Scan for the cell matching the given text and deliver its [X, Y] coordinate at center. 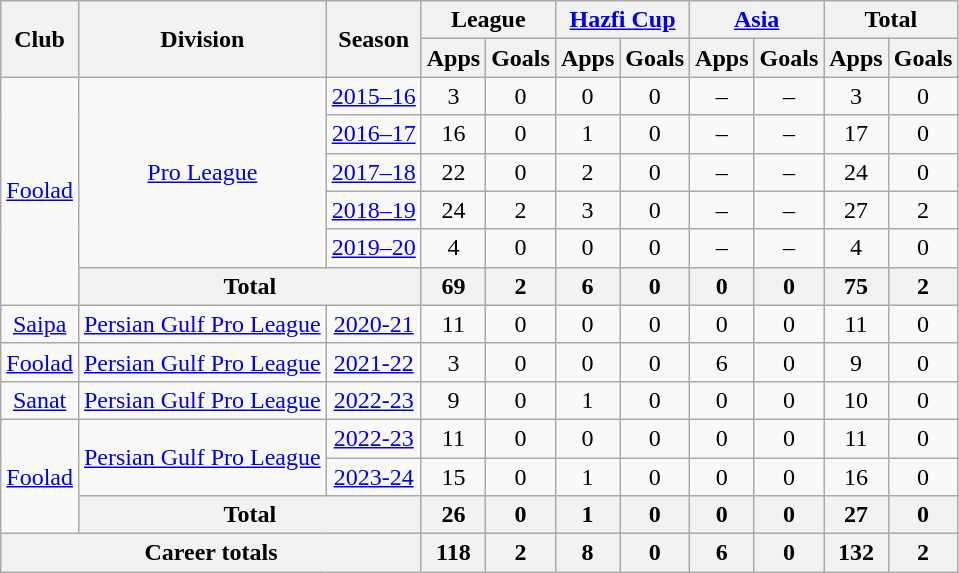
Hazfi Cup [622, 20]
Sanat [40, 400]
League [488, 20]
2016–17 [374, 134]
69 [453, 286]
2020-21 [374, 324]
Club [40, 39]
15 [453, 477]
17 [856, 134]
Asia [757, 20]
10 [856, 400]
2019–20 [374, 248]
Saipa [40, 324]
Season [374, 39]
75 [856, 286]
132 [856, 553]
2015–16 [374, 96]
2017–18 [374, 172]
Pro League [202, 172]
26 [453, 515]
2018–19 [374, 210]
118 [453, 553]
Career totals [211, 553]
8 [587, 553]
2021-22 [374, 362]
22 [453, 172]
Division [202, 39]
2023-24 [374, 477]
